Search for the cell housing the specified text and yield its (X, Y) center coordinate. 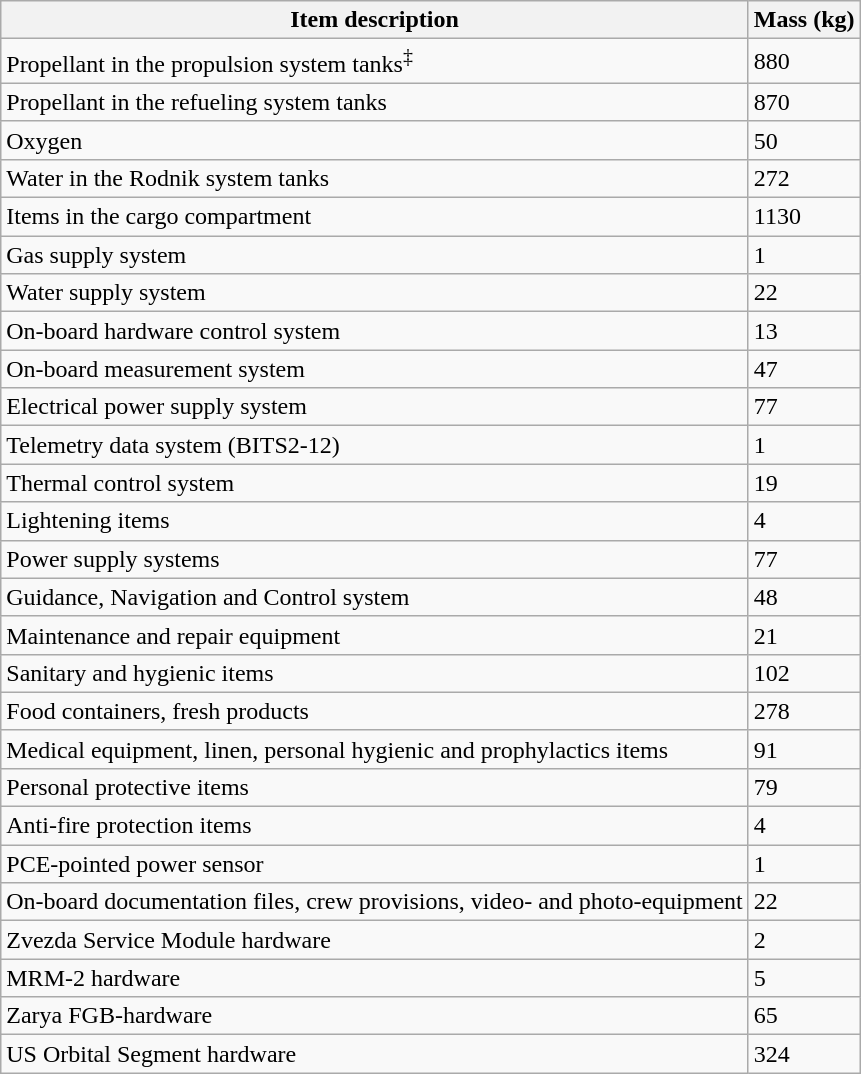
91 (804, 749)
870 (804, 102)
Propellant in the propulsion system tanks‡ (375, 62)
Mass (kg) (804, 20)
2 (804, 940)
US Orbital Segment hardware (375, 1054)
Lightening items (375, 521)
Item description (375, 20)
Items in the cargo compartment (375, 217)
Zvezda Service Module hardware (375, 940)
MRM-2 hardware (375, 978)
79 (804, 787)
50 (804, 140)
47 (804, 369)
Food containers, fresh products (375, 711)
Water supply system (375, 293)
Oxygen (375, 140)
Thermal control system (375, 483)
19 (804, 483)
PCE-pointed power sensor (375, 864)
Sanitary and hygienic items (375, 673)
272 (804, 178)
Guidance, Navigation and Control system (375, 597)
Zarya FGB-hardware (375, 1016)
21 (804, 635)
5 (804, 978)
On-board measurement system (375, 369)
Personal protective items (375, 787)
13 (804, 331)
Medical equipment, linen, personal hygienic and prophylactics items (375, 749)
On-board documentation files, crew provisions, video- and photo-equipment (375, 902)
Propellant in the refueling system tanks (375, 102)
On-board hardware control system (375, 331)
278 (804, 711)
102 (804, 673)
Anti-fire protection items (375, 826)
Telemetry data system (BITS2-12) (375, 445)
Electrical power supply system (375, 407)
Maintenance and repair equipment (375, 635)
Water in the Rodnik system tanks (375, 178)
324 (804, 1054)
1130 (804, 217)
48 (804, 597)
Power supply systems (375, 559)
880 (804, 62)
Gas supply system (375, 255)
65 (804, 1016)
